Locate the cell with the specified text and output its (x, y) center coordinate. 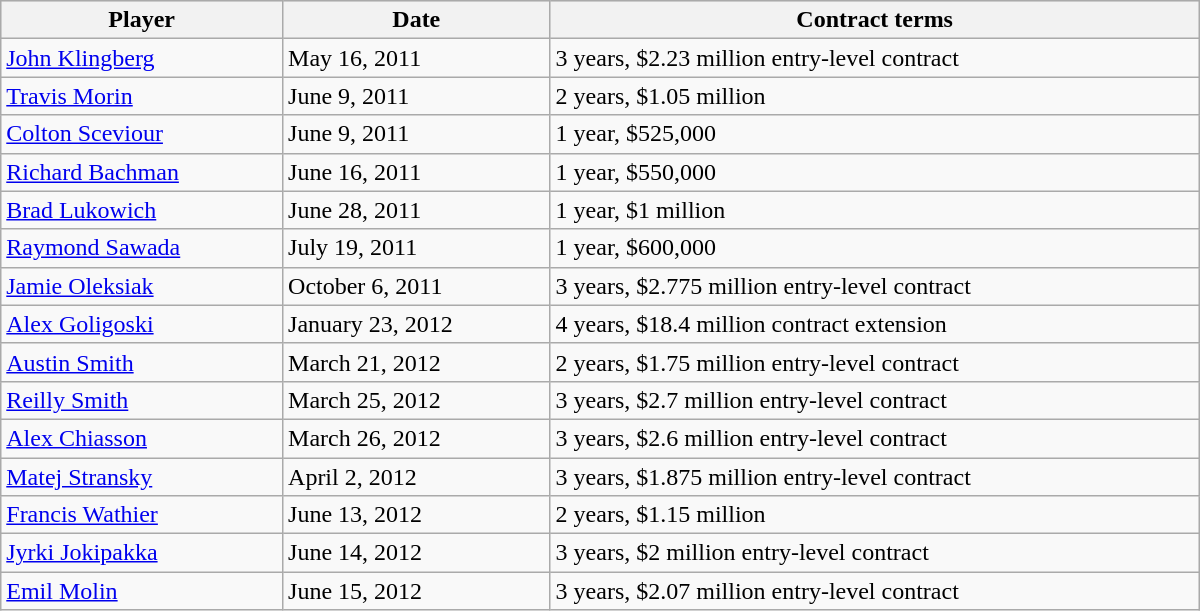
2 years, $1.15 million (874, 515)
Austin Smith (142, 362)
March 21, 2012 (417, 362)
3 years, $1.875 million entry-level contract (874, 477)
Date (417, 20)
Alex Goligoski (142, 324)
3 years, $2.7 million entry-level contract (874, 400)
June 16, 2011 (417, 172)
Emil Molin (142, 591)
July 19, 2011 (417, 248)
Contract terms (874, 20)
John Klingberg (142, 58)
May 16, 2011 (417, 58)
October 6, 2011 (417, 286)
1 year, $1 million (874, 210)
3 years, $2.07 million entry-level contract (874, 591)
Francis Wathier (142, 515)
1 year, $600,000 (874, 248)
3 years, $2.775 million entry-level contract (874, 286)
June 28, 2011 (417, 210)
June 13, 2012 (417, 515)
Richard Bachman (142, 172)
June 14, 2012 (417, 553)
January 23, 2012 (417, 324)
March 26, 2012 (417, 438)
Reilly Smith (142, 400)
4 years, $18.4 million contract extension (874, 324)
Travis Morin (142, 96)
Matej Stransky (142, 477)
Brad Lukowich (142, 210)
2 years, $1.75 million entry-level contract (874, 362)
June 15, 2012 (417, 591)
3 years, $2.23 million entry-level contract (874, 58)
Raymond Sawada (142, 248)
Colton Sceviour (142, 134)
Player (142, 20)
Alex Chiasson (142, 438)
1 year, $550,000 (874, 172)
March 25, 2012 (417, 400)
3 years, $2 million entry-level contract (874, 553)
Jyrki Jokipakka (142, 553)
3 years, $2.6 million entry-level contract (874, 438)
2 years, $1.05 million (874, 96)
April 2, 2012 (417, 477)
1 year, $525,000 (874, 134)
Jamie Oleksiak (142, 286)
